Capture the cell that displays the provided text and extract its (x, y) central coordinate. 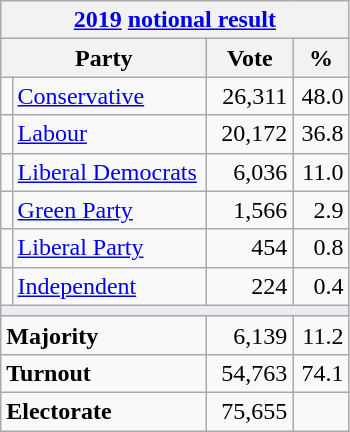
0.4 (321, 286)
6,139 (250, 335)
36.8 (321, 134)
Party (104, 58)
Liberal Party (110, 248)
224 (250, 286)
11.2 (321, 335)
Independent (110, 286)
1,566 (250, 210)
Conservative (110, 96)
26,311 (250, 96)
Labour (110, 134)
20,172 (250, 134)
% (321, 58)
Liberal Democrats (110, 172)
2019 notional result (175, 20)
Majority (104, 335)
75,655 (250, 411)
Green Party (110, 210)
54,763 (250, 373)
0.8 (321, 248)
48.0 (321, 96)
Turnout (104, 373)
6,036 (250, 172)
11.0 (321, 172)
Vote (250, 58)
Electorate (104, 411)
454 (250, 248)
2.9 (321, 210)
74.1 (321, 373)
